From the cell containing the given text, extract its center point as (X, Y) coordinate. 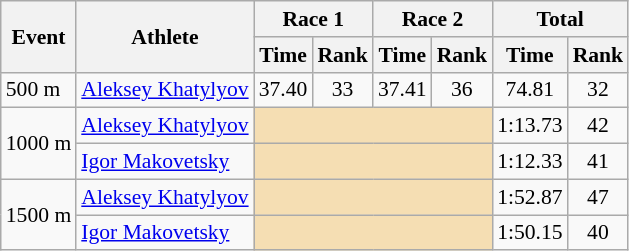
1:50.15 (530, 233)
1:13.73 (530, 126)
1000 m (38, 144)
40 (598, 233)
Athlete (164, 36)
47 (598, 197)
1:12.33 (530, 162)
Race 1 (314, 19)
Total (560, 19)
33 (342, 90)
37.40 (284, 90)
32 (598, 90)
74.81 (530, 90)
41 (598, 162)
500 m (38, 90)
1:52.87 (530, 197)
42 (598, 126)
36 (462, 90)
1500 m (38, 214)
37.41 (402, 90)
Race 2 (432, 19)
Event (38, 36)
